From the cell containing the given text, extract its center point as [X, Y] coordinate. 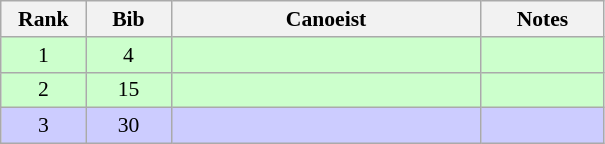
Bib [128, 19]
4 [128, 55]
Notes [542, 19]
3 [44, 126]
30 [128, 126]
15 [128, 90]
2 [44, 90]
Rank [44, 19]
1 [44, 55]
Canoeist [326, 19]
